Return (X, Y) of the center of cell containing provided text 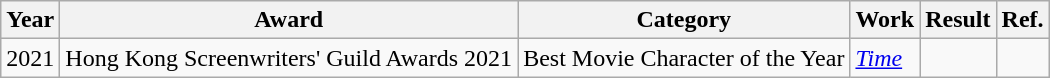
Ref. (1022, 20)
Result (958, 20)
Best Movie Character of the Year (684, 58)
Category (684, 20)
Year (30, 20)
Award (289, 20)
Hong Kong Screenwriters' Guild Awards 2021 (289, 58)
2021 (30, 58)
Work (885, 20)
Time (885, 58)
